Find where the given text appears and provide that cell's center as [x, y] coordinate. 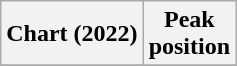
Peakposition [189, 34]
Chart (2022) [72, 34]
